From the cell containing the given text, extract its center point as (X, Y) coordinate. 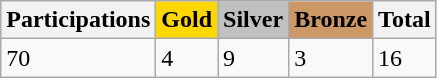
Silver (254, 20)
Bronze (331, 20)
Total (405, 20)
Gold (187, 20)
4 (187, 58)
70 (78, 58)
9 (254, 58)
Participations (78, 20)
16 (405, 58)
3 (331, 58)
